Return the [X, Y] coordinate for the center point of the cell that contains the specified text.  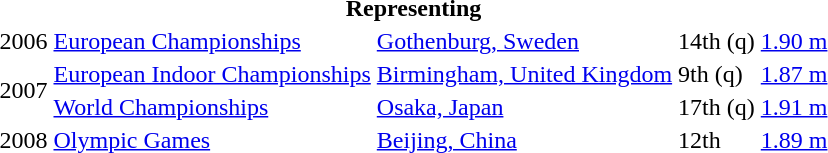
9th (q) [717, 74]
Birmingham, United Kingdom [524, 74]
World Championships [212, 107]
14th (q) [717, 41]
Gothenburg, Sweden [524, 41]
Osaka, Japan [524, 107]
17th (q) [717, 107]
European Championships [212, 41]
European Indoor Championships [212, 74]
